Detect which cell encompasses the target text, then output its [X, Y] center coordinate. 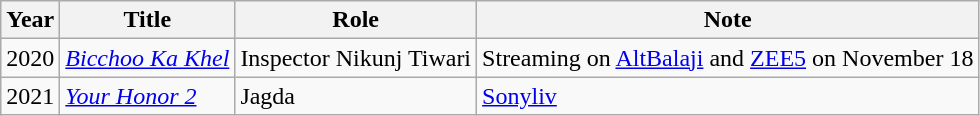
Year [30, 20]
Role [356, 20]
Title [148, 20]
2020 [30, 58]
Jagda [356, 96]
Sonyliv [728, 96]
2021 [30, 96]
Streaming on AltBalaji and ZEE5 on November 18 [728, 58]
Inspector Nikunj Tiwari [356, 58]
Your Honor 2 [148, 96]
Bicchoo Ka Khel [148, 58]
Note [728, 20]
